Find where the given text appears and provide that cell's center as (x, y) coordinate. 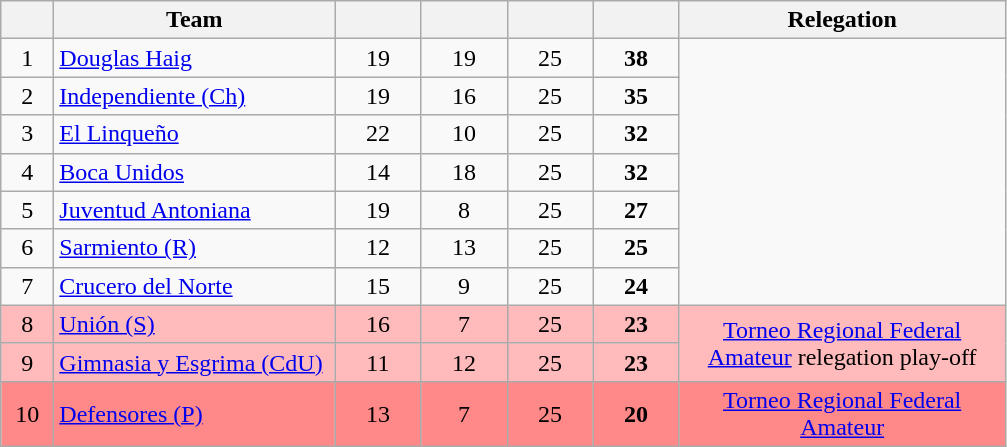
11 (378, 362)
Torneo Regional Federal Amateur relegation play-off (842, 343)
1 (28, 58)
Juventud Antoniana (194, 210)
Unión (S) (194, 324)
Torneo Regional Federal Amateur (842, 414)
14 (378, 172)
Defensores (P) (194, 414)
5 (28, 210)
15 (378, 286)
3 (28, 134)
4 (28, 172)
Gimnasia y Esgrima (CdU) (194, 362)
2 (28, 96)
24 (636, 286)
Crucero del Norte (194, 286)
Douglas Haig (194, 58)
Relegation (842, 20)
18 (464, 172)
Team (194, 20)
Boca Unidos (194, 172)
El Linqueño (194, 134)
20 (636, 414)
Independiente (Ch) (194, 96)
35 (636, 96)
38 (636, 58)
Sarmiento (R) (194, 248)
27 (636, 210)
22 (378, 134)
6 (28, 248)
